Determine the (x, y) coordinate at the center of the cell enclosing the given text.  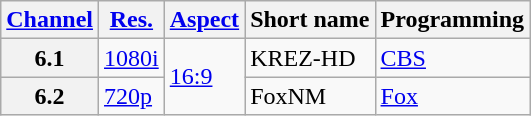
16:9 (204, 77)
Programming (452, 20)
6.1 (50, 58)
Channel (50, 20)
Aspect (204, 20)
Short name (310, 20)
1080i (132, 58)
FoxNM (310, 96)
Fox (452, 96)
6.2 (50, 96)
CBS (452, 58)
Res. (132, 20)
KREZ-HD (310, 58)
720p (132, 96)
